Provide the (X, Y) coordinate of the cell's center where the given text is located.  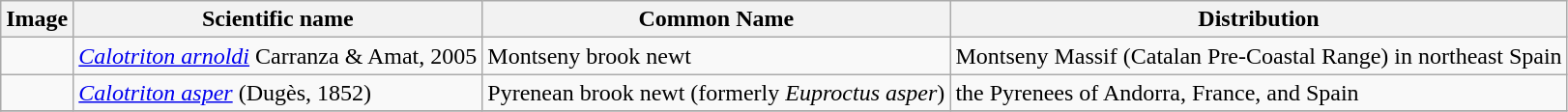
Montseny Massif (Catalan Pre-Coastal Range) in northeast Spain (1259, 56)
Distribution (1259, 19)
Common Name (716, 19)
Calotriton asper (Dugès, 1852) (278, 93)
Image (37, 19)
Calotriton arnoldi Carranza & Amat, 2005 (278, 56)
Pyrenean brook newt (formerly Euproctus asper) (716, 93)
Scientific name (278, 19)
the Pyrenees of Andorra, France, and Spain (1259, 93)
Montseny brook newt (716, 56)
